Provide the (x, y) coordinate of the cell's center where the given text is located.  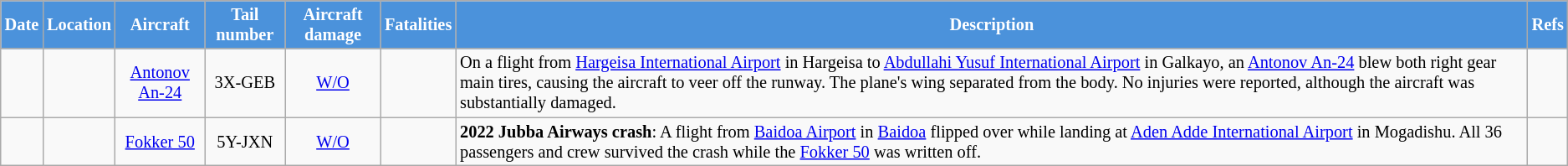
Antonov An-24 (161, 83)
Refs (1548, 24)
5Y-JXN (245, 142)
Fatalities (418, 24)
Aircraft (161, 24)
Date (22, 24)
Description (992, 24)
Location (79, 24)
3X-GEB (245, 83)
Tail number (245, 24)
Aircraft damage (333, 24)
Fokker 50 (161, 142)
